Pinpoint the cell where the given text exists, returning its (x, y) midpoint coordinate. 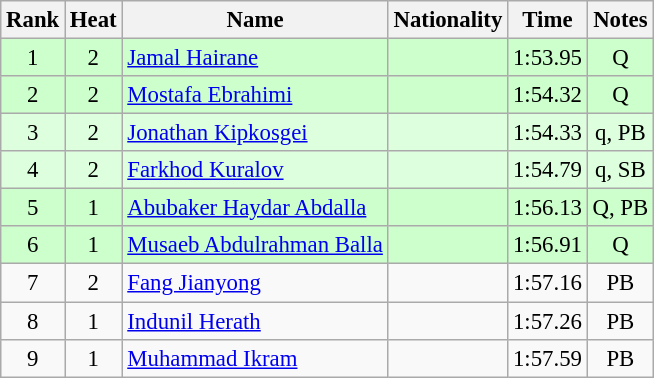
6 (33, 245)
Musaeb Abdulrahman Balla (255, 245)
1:56.13 (548, 208)
Muhammad Ikram (255, 358)
5 (33, 208)
1:53.95 (548, 58)
Nationality (448, 20)
1:54.79 (548, 170)
Mostafa Ebrahimi (255, 95)
1:54.32 (548, 95)
Heat (94, 20)
1:56.91 (548, 245)
Name (255, 20)
8 (33, 321)
Rank (33, 20)
Jamal Hairane (255, 58)
q, PB (620, 133)
Indunil Herath (255, 321)
q, SB (620, 170)
Abubaker Haydar Abdalla (255, 208)
4 (33, 170)
1:57.16 (548, 283)
Notes (620, 20)
Farkhod Kuralov (255, 170)
Jonathan Kipkosgei (255, 133)
Fang Jianyong (255, 283)
9 (33, 358)
3 (33, 133)
Time (548, 20)
1:54.33 (548, 133)
Q, PB (620, 208)
1:57.59 (548, 358)
7 (33, 283)
1:57.26 (548, 321)
